Determine the (X, Y) coordinate at the center of the cell enclosing the given text.  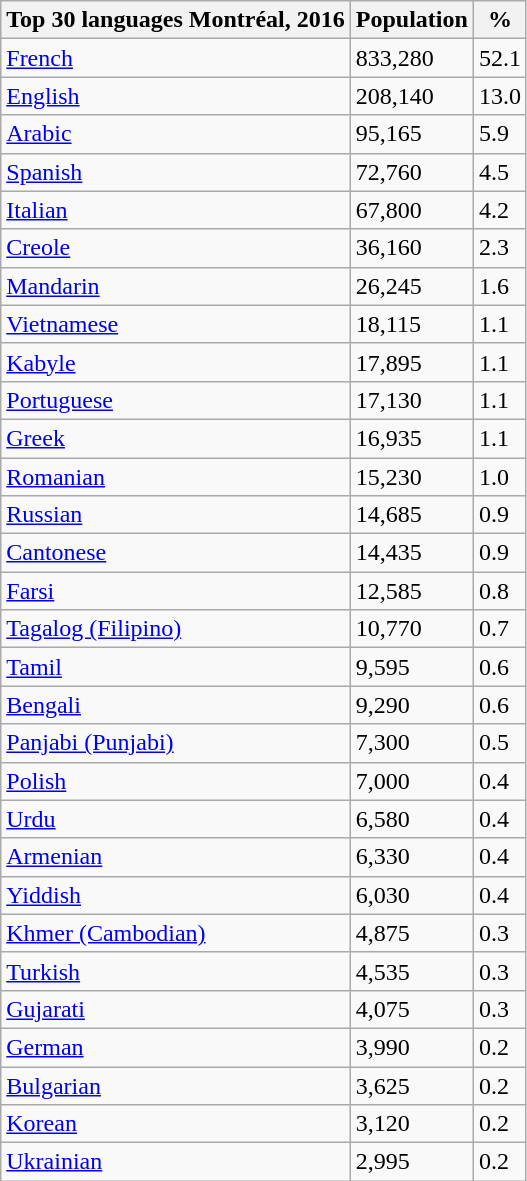
7,000 (412, 781)
15,230 (412, 477)
0.8 (500, 591)
Korean (176, 1124)
0.5 (500, 743)
% (500, 20)
Panjabi (Punjabi) (176, 743)
Khmer (Cambodian) (176, 933)
4,875 (412, 933)
2.3 (500, 248)
Creole (176, 248)
Kabyle (176, 362)
16,935 (412, 438)
Turkish (176, 971)
9,595 (412, 667)
7,300 (412, 743)
833,280 (412, 58)
10,770 (412, 629)
4,535 (412, 971)
1.0 (500, 477)
5.9 (500, 134)
6,030 (412, 895)
Italian (176, 210)
1.6 (500, 286)
Mandarin (176, 286)
Bulgarian (176, 1085)
Top 30 languages Montréal, 2016 (176, 20)
4,075 (412, 1009)
6,330 (412, 857)
Spanish (176, 172)
4.5 (500, 172)
Armenian (176, 857)
Population (412, 20)
German (176, 1047)
English (176, 96)
9,290 (412, 705)
Yiddish (176, 895)
Cantonese (176, 553)
Farsi (176, 591)
2,995 (412, 1162)
Portuguese (176, 400)
208,140 (412, 96)
Vietnamese (176, 324)
67,800 (412, 210)
52.1 (500, 58)
18,115 (412, 324)
Bengali (176, 705)
12,585 (412, 591)
95,165 (412, 134)
Romanian (176, 477)
36,160 (412, 248)
17,895 (412, 362)
French (176, 58)
4.2 (500, 210)
0.7 (500, 629)
26,245 (412, 286)
3,120 (412, 1124)
13.0 (500, 96)
Ukrainian (176, 1162)
3,625 (412, 1085)
Polish (176, 781)
Tamil (176, 667)
Tagalog (Filipino) (176, 629)
Greek (176, 438)
14,685 (412, 515)
72,760 (412, 172)
6,580 (412, 819)
17,130 (412, 400)
Arabic (176, 134)
Urdu (176, 819)
Gujarati (176, 1009)
14,435 (412, 553)
3,990 (412, 1047)
Russian (176, 515)
